Scan for the cell matching the given text and deliver its [x, y] coordinate at center. 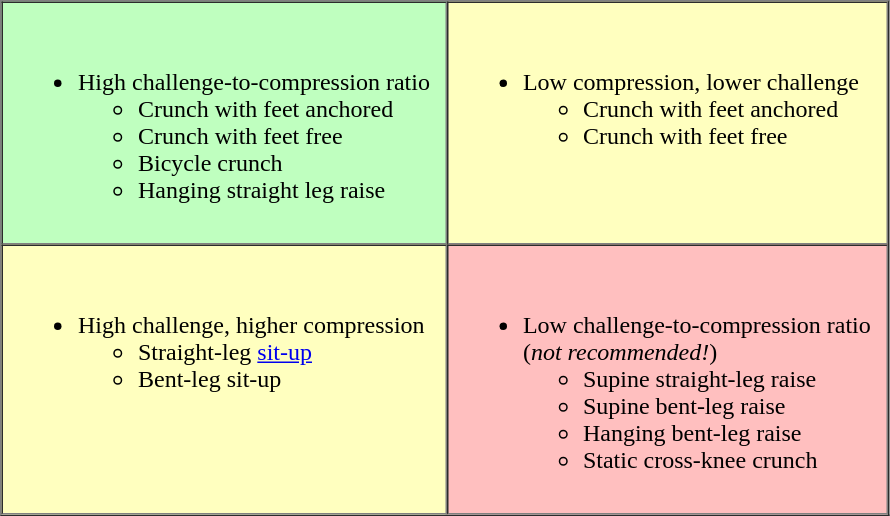
High challenge, higher compressionStraight-leg sit-upBent-leg sit-up [224, 379]
Low compression, lower challengeCrunch with feet anchoredCrunch with feet free [666, 124]
Low challenge-to-compression ratio(not recommended!)Supine straight-leg raiseSupine bent-leg raiseHanging bent-leg raiseStatic cross-knee crunch [666, 379]
High challenge-to-compression ratioCrunch with feet anchoredCrunch with feet freeBicycle crunchHanging straight leg raise [224, 124]
